Pinpoint the cell where the given text exists, returning its [x, y] midpoint coordinate. 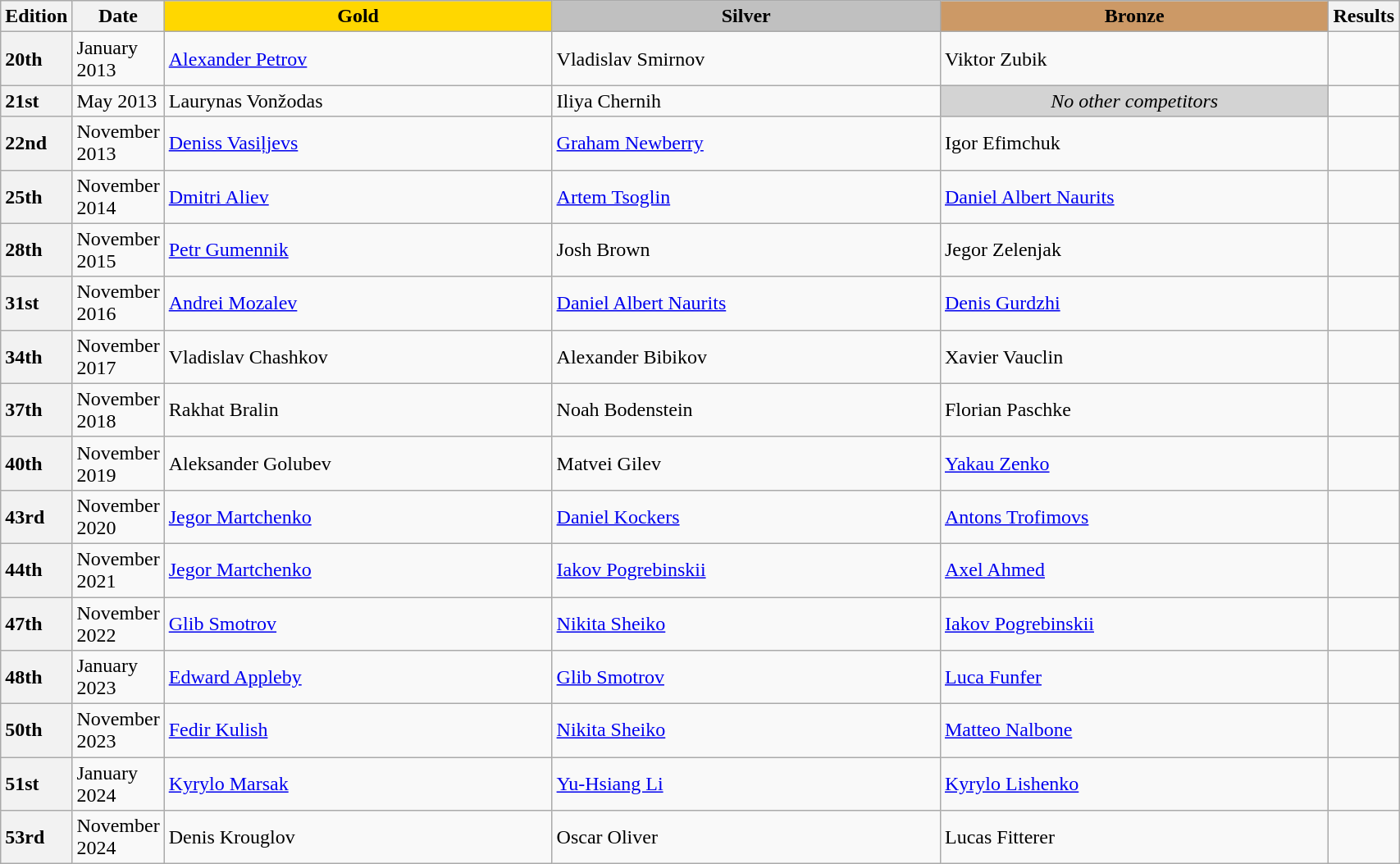
47th [36, 624]
20th [36, 59]
Lucas Fitterer [1133, 837]
21st [36, 101]
Andrei Mozalev [358, 304]
40th [36, 463]
Alexander Bibikov [746, 356]
Graham Newberry [746, 143]
Noah Bodenstein [746, 410]
Artem Tsoglin [746, 197]
Aleksander Golubev [358, 463]
Xavier Vauclin [1133, 356]
28th [36, 249]
November 2024 [118, 837]
Daniel Kockers [746, 517]
Edition [36, 16]
Laurynas Vonžodas [358, 101]
Antons Trofimovs [1133, 517]
48th [36, 678]
November 2018 [118, 410]
November 2015 [118, 249]
Date [118, 16]
November 2020 [118, 517]
Jegor Zelenjak [1133, 249]
Vladislav Smirnov [746, 59]
Oscar Oliver [746, 837]
Edward Appleby [358, 678]
May 2013 [118, 101]
51st [36, 784]
50th [36, 730]
Deniss Vasiļjevs [358, 143]
Denis Gurdzhi [1133, 304]
Gold [358, 16]
November 2014 [118, 197]
November 2013 [118, 143]
Petr Gumennik [358, 249]
Yu-Hsiang Li [746, 784]
25th [36, 197]
November 2017 [118, 356]
January 2023 [118, 678]
Matvei Gilev [746, 463]
Silver [746, 16]
Denis Krouglov [358, 837]
53rd [36, 837]
Results [1364, 16]
Rakhat Bralin [358, 410]
34th [36, 356]
Josh Brown [746, 249]
Matteo Nalbone [1133, 730]
Vladislav Chashkov [358, 356]
31st [36, 304]
November 2021 [118, 569]
January 2013 [118, 59]
November 2022 [118, 624]
Igor Efimchuk [1133, 143]
November 2016 [118, 304]
Yakau Zenko [1133, 463]
Kyrylo Lishenko [1133, 784]
Alexander Petrov [358, 59]
Axel Ahmed [1133, 569]
Bronze [1133, 16]
37th [36, 410]
43rd [36, 517]
November 2023 [118, 730]
Luca Funfer [1133, 678]
44th [36, 569]
Florian Paschke [1133, 410]
22nd [36, 143]
November 2019 [118, 463]
Viktor Zubik [1133, 59]
Dmitri Aliev [358, 197]
January 2024 [118, 784]
Iliya Chernih [746, 101]
Kyrylo Marsak [358, 784]
Fedir Kulish [358, 730]
No other competitors [1133, 101]
